Locate the cell with the specified text and output its [x, y] center coordinate. 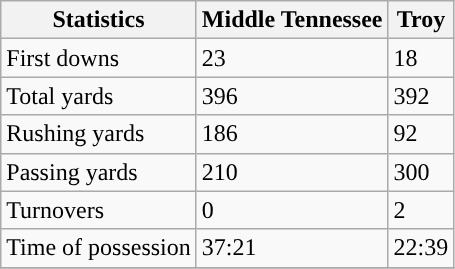
300 [421, 172]
Middle Tennessee [292, 20]
22:39 [421, 248]
Total yards [99, 96]
First downs [99, 58]
Time of possession [99, 248]
0 [292, 210]
210 [292, 172]
186 [292, 134]
Passing yards [99, 172]
Statistics [99, 20]
Turnovers [99, 210]
2 [421, 210]
37:21 [292, 248]
392 [421, 96]
Troy [421, 20]
23 [292, 58]
396 [292, 96]
18 [421, 58]
92 [421, 134]
Rushing yards [99, 134]
